Scan for the cell matching the given text and deliver its [X, Y] coordinate at center. 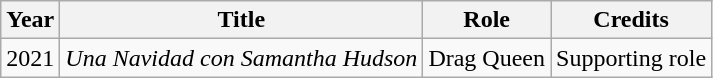
Title [242, 20]
Year [30, 20]
Role [487, 20]
Una Navidad con Samantha Hudson [242, 58]
Credits [632, 20]
Supporting role [632, 58]
2021 [30, 58]
Drag Queen [487, 58]
